Return the (X, Y) coordinate for the center point of the cell that contains the specified text.  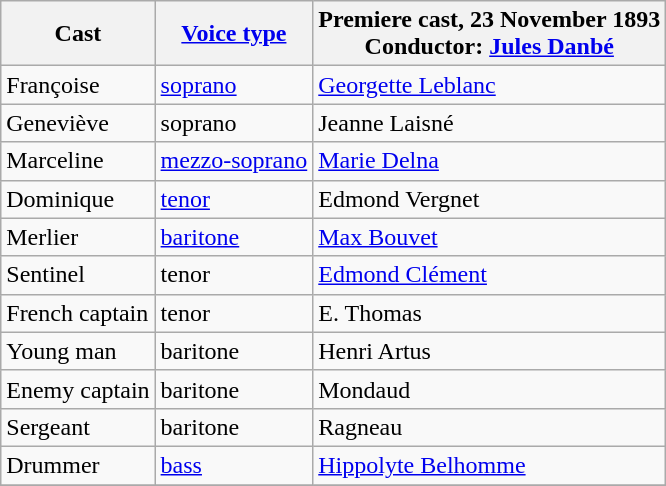
Mondaud (490, 389)
Dominique (78, 199)
Voice type (234, 34)
Hippolyte Belhomme (490, 465)
Marceline (78, 161)
Drummer (78, 465)
Henri Artus (490, 351)
mezzo-soprano (234, 161)
Geneviève (78, 123)
Premiere cast, 23 November 1893Conductor: Jules Danbé (490, 34)
Cast (78, 34)
Ragneau (490, 427)
Max Bouvet (490, 237)
Marie Delna (490, 161)
Sergeant (78, 427)
Young man (78, 351)
Georgette Leblanc (490, 85)
E. Thomas (490, 313)
Merlier (78, 237)
Françoise (78, 85)
bass (234, 465)
Sentinel (78, 275)
Enemy captain (78, 389)
Edmond Vergnet (490, 199)
Edmond Clément (490, 275)
French captain (78, 313)
Jeanne Laisné (490, 123)
